Locate the cell with the specified text and output its [x, y] center coordinate. 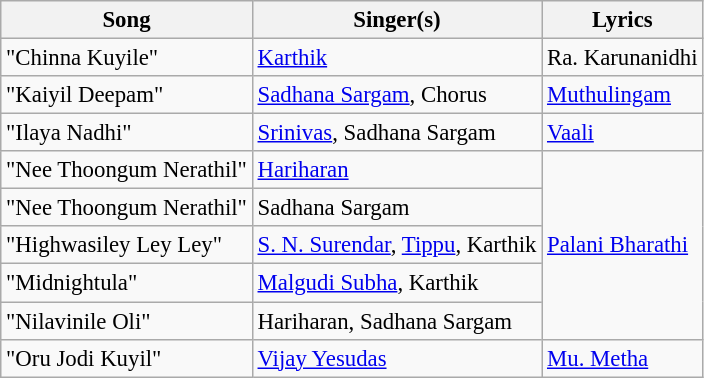
Palani Bharathi [622, 245]
Karthik [396, 58]
Malgudi Subha, Karthik [396, 283]
Vaali [622, 133]
Hariharan, Sadhana Sargam [396, 321]
S. N. Surendar, Tippu, Karthik [396, 245]
Singer(s) [396, 20]
Song [126, 20]
Srinivas, Sadhana Sargam [396, 133]
Vijay Yesudas [396, 358]
"Oru Jodi Kuyil" [126, 358]
Lyrics [622, 20]
"Highwasiley Ley Ley" [126, 245]
Ra. Karunanidhi [622, 58]
Hariharan [396, 170]
"Chinna Kuyile" [126, 58]
"Nilavinile Oli" [126, 321]
Sadhana Sargam [396, 208]
"Ilaya Nadhi" [126, 133]
"Kaiyil Deepam" [126, 95]
Sadhana Sargam, Chorus [396, 95]
Muthulingam [622, 95]
"Midnightula" [126, 283]
Mu. Metha [622, 358]
